Return the [X, Y] coordinate for the center point of the cell that contains the specified text.  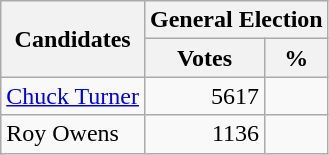
Roy Owens [73, 134]
Chuck Turner [73, 96]
Votes [204, 58]
% [297, 58]
1136 [204, 134]
Candidates [73, 39]
General Election [236, 20]
5617 [204, 96]
